Detect which cell encompasses the target text, then output its (x, y) center coordinate. 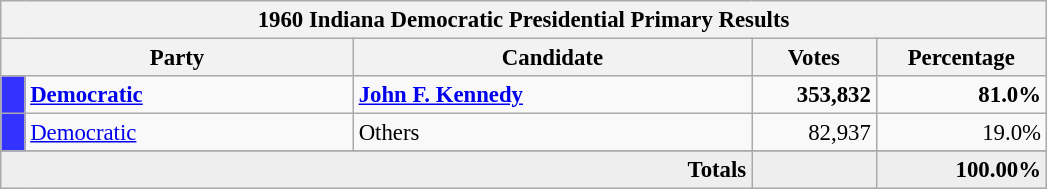
Others (552, 133)
81.0% (961, 95)
82,937 (814, 133)
Totals (376, 170)
Party (178, 58)
Votes (814, 58)
1960 Indiana Democratic Presidential Primary Results (524, 20)
Percentage (961, 58)
19.0% (961, 133)
John F. Kennedy (552, 95)
Candidate (552, 58)
100.00% (961, 170)
353,832 (814, 95)
